Scan for the cell matching the given text and deliver its [x, y] coordinate at center. 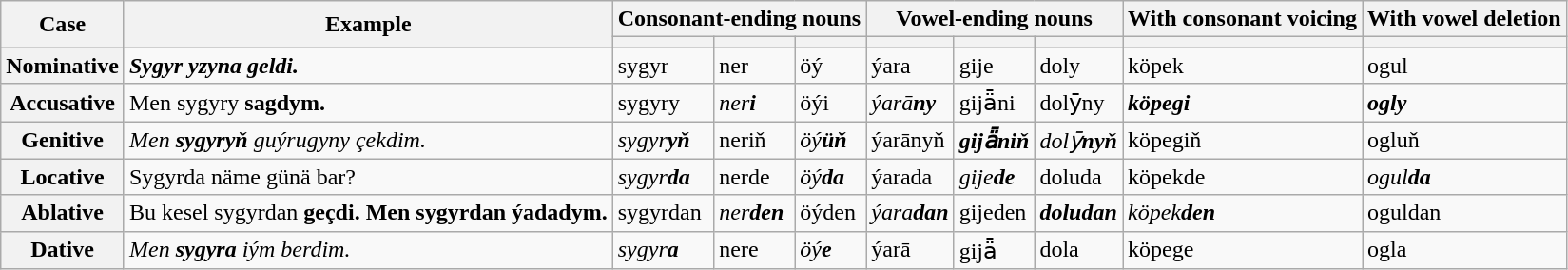
öýda [831, 177]
sygyry [663, 103]
Case [63, 25]
Nominative [63, 66]
ogluň [1464, 141]
köpegiň [1242, 141]
Bu kesel sygyrdan geçdi. Men sygyrdan ýadadym. [368, 213]
dolȳnyň [1078, 141]
öý [831, 66]
köpek [1242, 66]
Men sygyry sagdym. [368, 103]
gijǟniň [995, 141]
öýden [831, 213]
ýara [910, 66]
sygyryň [663, 141]
Dative [63, 250]
Accusative [63, 103]
köpegi [1242, 103]
Sygyr yzyna geldi. [368, 66]
köpekde [1242, 177]
nerden [755, 213]
ner [755, 66]
ogla [1464, 250]
ýarada [910, 177]
Men sygyra iým berdim. [368, 250]
ogulda [1464, 177]
gijǟ [995, 250]
Men sygyryň guýrugyny çekdim. [368, 141]
With consonant voicing [1242, 19]
köpekden [1242, 213]
ogly [1464, 103]
sygyrdan [663, 213]
ýarā [910, 250]
öýüň [831, 141]
ýaradan [910, 213]
öýe [831, 250]
sygyra [663, 250]
doluda [1078, 177]
neriň [755, 141]
sygyr [663, 66]
neri [755, 103]
Consonant-ending nouns [740, 19]
gijede [995, 177]
ýarānyň [910, 141]
With vowel deletion [1464, 19]
Sygyrda näme günä bar? [368, 177]
köpege [1242, 250]
gije [995, 66]
nere [755, 250]
gijǟni [995, 103]
doly [1078, 66]
Ablative [63, 213]
dolȳny [1078, 103]
ogul [1464, 66]
oguldan [1464, 213]
öýi [831, 103]
dola [1078, 250]
ýarāny [910, 103]
Locative [63, 177]
nerde [755, 177]
Genitive [63, 141]
sygyrda [663, 177]
doludan [1078, 213]
gijeden [995, 213]
Vowel-ending nouns [995, 19]
Example [368, 25]
